From the cell containing the given text, extract its center point as [X, Y] coordinate. 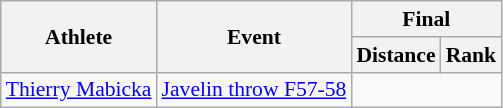
Athlete [79, 36]
Thierry Mabicka [79, 90]
Javelin throw F57-58 [254, 90]
Event [254, 36]
Rank [472, 55]
Final [426, 19]
Distance [396, 55]
